Provide the [X, Y] coordinate of the cell's center where the given text is located.  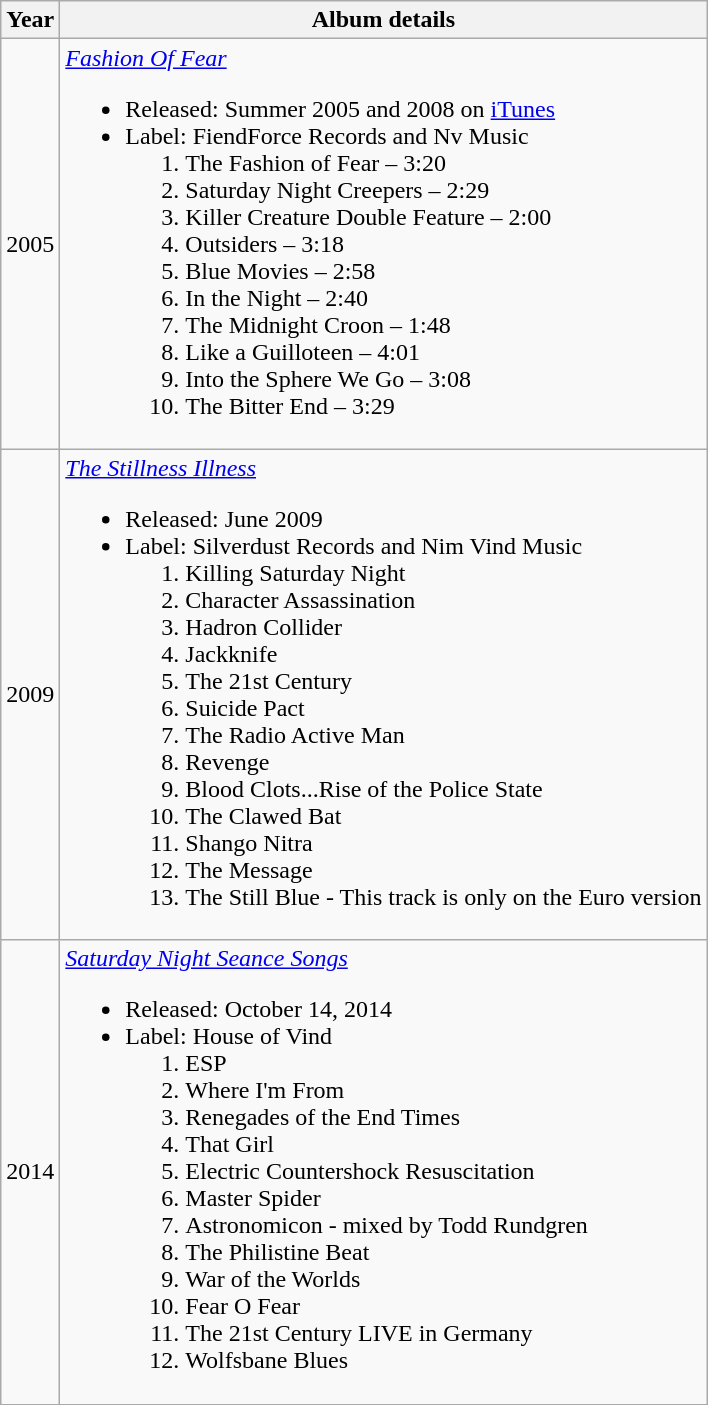
2014 [30, 1172]
2009 [30, 694]
Year [30, 20]
2005 [30, 244]
Album details [384, 20]
